Detect which cell encompasses the target text, then output its (x, y) center coordinate. 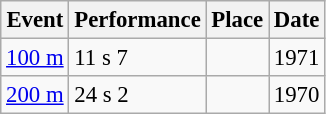
1970 (296, 95)
Place (237, 20)
1971 (296, 58)
100 m (35, 58)
200 m (35, 95)
24 s 2 (138, 95)
11 s 7 (138, 58)
Date (296, 20)
Performance (138, 20)
Event (35, 20)
